Detect which cell encompasses the target text, then output its (X, Y) center coordinate. 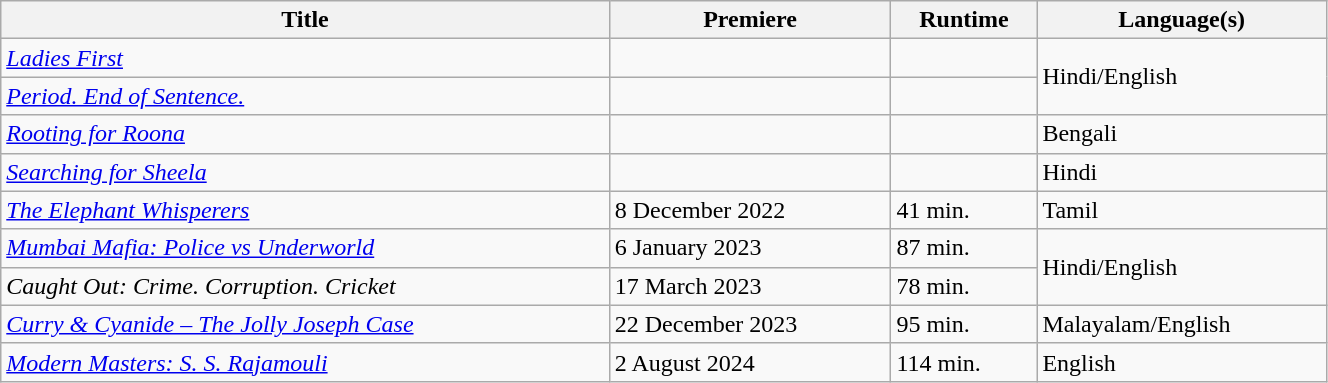
Ladies First (305, 58)
Mumbai Mafia: Police vs Underworld (305, 248)
Period. End of Sentence. (305, 96)
English (1182, 362)
22 December 2023 (750, 324)
Hindi (1182, 172)
8 December 2022 (750, 210)
87 min. (964, 248)
Title (305, 20)
Language(s) (1182, 20)
Searching for Sheela (305, 172)
Malayalam/English (1182, 324)
41 min. (964, 210)
Curry & Cyanide – The Jolly Joseph Case (305, 324)
95 min. (964, 324)
6 January 2023 (750, 248)
2 August 2024 (750, 362)
78 min. (964, 286)
Tamil (1182, 210)
Runtime (964, 20)
Modern Masters: S. S. Rajamouli (305, 362)
Premiere (750, 20)
The Elephant Whisperers (305, 210)
17 March 2023 (750, 286)
Caught Out: Crime. Corruption. Cricket (305, 286)
Rooting for Roona (305, 134)
114 min. (964, 362)
Bengali (1182, 134)
